Capture the cell that displays the provided text and extract its (X, Y) central coordinate. 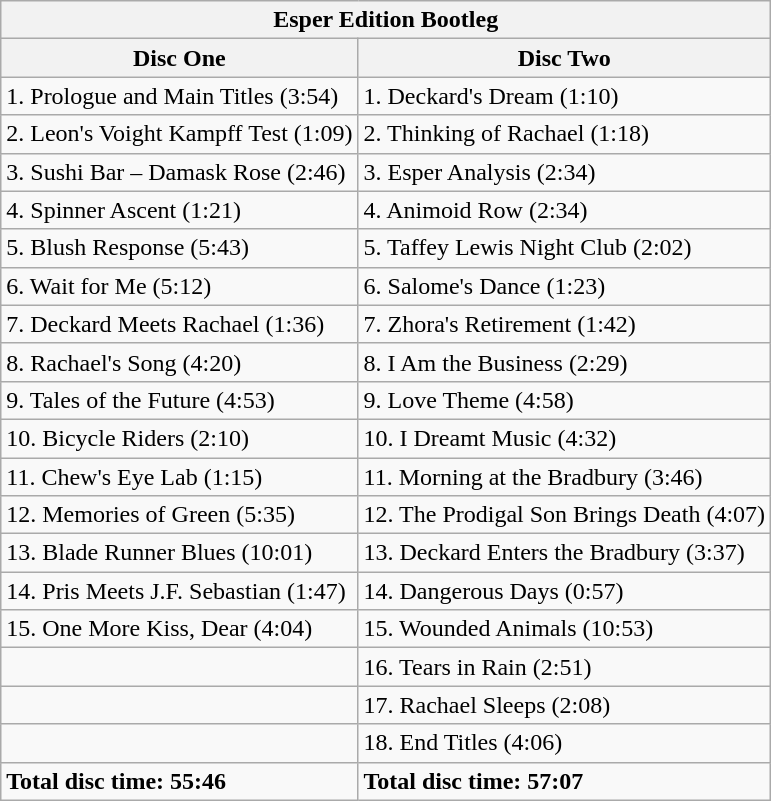
7. Zhora's Retirement (1:42) (564, 324)
8. I Am the Business (2:29) (564, 362)
4. Spinner Ascent (1:21) (180, 210)
5. Blush Response (5:43) (180, 248)
5. Taffey Lewis Night Club (2:02) (564, 248)
4. Animoid Row (2:34) (564, 210)
16. Tears in Rain (2:51) (564, 667)
13. Blade Runner Blues (10:01) (180, 553)
11. Morning at the Bradbury (3:46) (564, 477)
1. Prologue and Main Titles (3:54) (180, 96)
3. Sushi Bar – Damask Rose (2:46) (180, 172)
9. Love Theme (4:58) (564, 400)
Total disc time: 57:07 (564, 781)
10. I Dreamt Music (4:32) (564, 438)
17. Rachael Sleeps (2:08) (564, 705)
14. Dangerous Days (0:57) (564, 591)
11. Chew's Eye Lab (1:15) (180, 477)
12. The Prodigal Son Brings Death (4:07) (564, 515)
2. Thinking of Rachael (1:18) (564, 134)
10. Bicycle Riders (2:10) (180, 438)
7. Deckard Meets Rachael (1:36) (180, 324)
9. Tales of the Future (4:53) (180, 400)
2. Leon's Voight Kampff Test (1:09) (180, 134)
15. One More Kiss, Dear (4:04) (180, 629)
6. Wait for Me (5:12) (180, 286)
12. Memories of Green (5:35) (180, 515)
13. Deckard Enters the Bradbury (3:37) (564, 553)
14. Pris Meets J.F. Sebastian (1:47) (180, 591)
Disc One (180, 58)
15. Wounded Animals (10:53) (564, 629)
3. Esper Analysis (2:34) (564, 172)
1. Deckard's Dream (1:10) (564, 96)
18. End Titles (4:06) (564, 743)
Disc Two (564, 58)
Esper Edition Bootleg (386, 20)
6. Salome's Dance (1:23) (564, 286)
8. Rachael's Song (4:20) (180, 362)
Total disc time: 55:46 (180, 781)
